Determine the (x, y) coordinate at the center of the cell enclosing the given text.  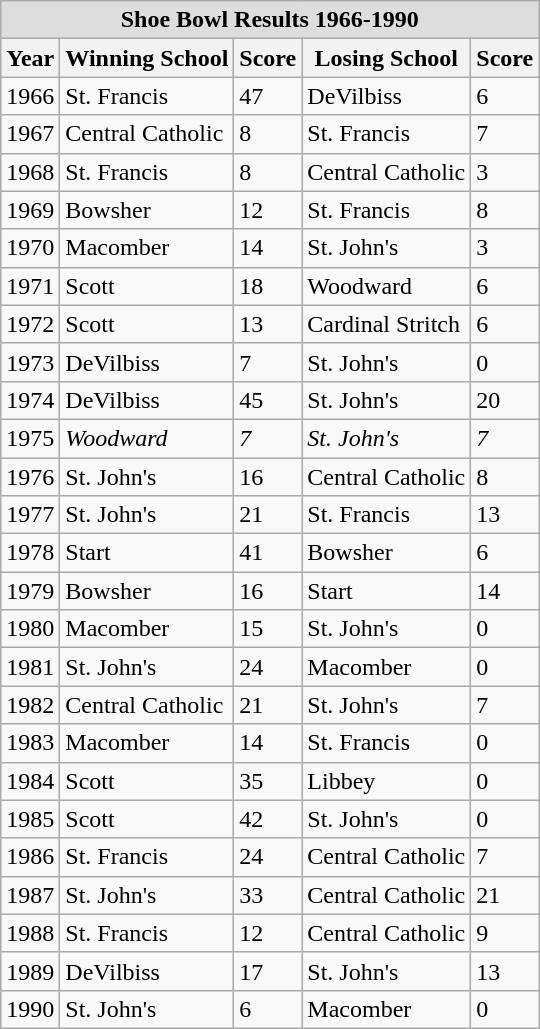
1988 (30, 933)
Losing School (386, 58)
1975 (30, 438)
1971 (30, 286)
Winning School (147, 58)
9 (505, 933)
1986 (30, 857)
1981 (30, 667)
17 (268, 971)
1966 (30, 96)
1973 (30, 362)
1968 (30, 172)
1978 (30, 553)
1982 (30, 705)
1985 (30, 819)
18 (268, 286)
1980 (30, 629)
47 (268, 96)
1987 (30, 895)
Shoe Bowl Results 1966-1990 (270, 20)
1974 (30, 400)
1984 (30, 781)
1979 (30, 591)
1969 (30, 210)
1983 (30, 743)
1990 (30, 1009)
1972 (30, 324)
Year (30, 58)
42 (268, 819)
45 (268, 400)
1976 (30, 477)
1989 (30, 971)
Cardinal Stritch (386, 324)
Libbey (386, 781)
41 (268, 553)
35 (268, 781)
33 (268, 895)
1967 (30, 134)
15 (268, 629)
20 (505, 400)
1977 (30, 515)
1970 (30, 248)
